Pinpoint the cell where the given text exists, returning its [x, y] midpoint coordinate. 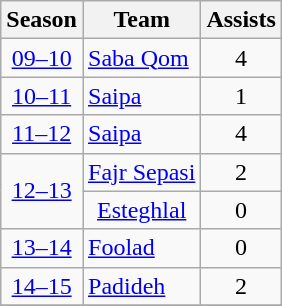
Fajr Sepasi [141, 172]
10–11 [42, 96]
Esteghlal [141, 210]
Padideh [141, 286]
Team [141, 20]
11–12 [42, 134]
12–13 [42, 191]
Assists [241, 20]
Saba Qom [141, 58]
Foolad [141, 248]
13–14 [42, 248]
09–10 [42, 58]
1 [241, 96]
Season [42, 20]
14–15 [42, 286]
